Return the (X, Y) coordinate for the center point of the cell that contains the specified text.  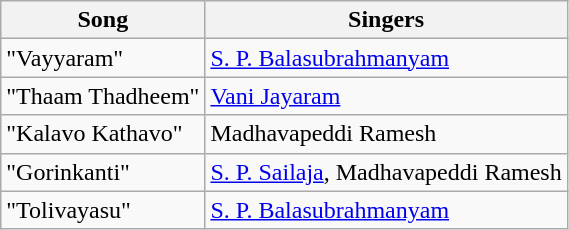
S. P. Sailaja, Madhavapeddi Ramesh (386, 172)
"Gorinkanti" (103, 172)
"Thaam Thadheem" (103, 96)
"Vayyaram" (103, 58)
Madhavapeddi Ramesh (386, 134)
Singers (386, 20)
"Kalavo Kathavo" (103, 134)
"Tolivayasu" (103, 210)
Song (103, 20)
Vani Jayaram (386, 96)
